Find where the given text appears and provide that cell's center as (x, y) coordinate. 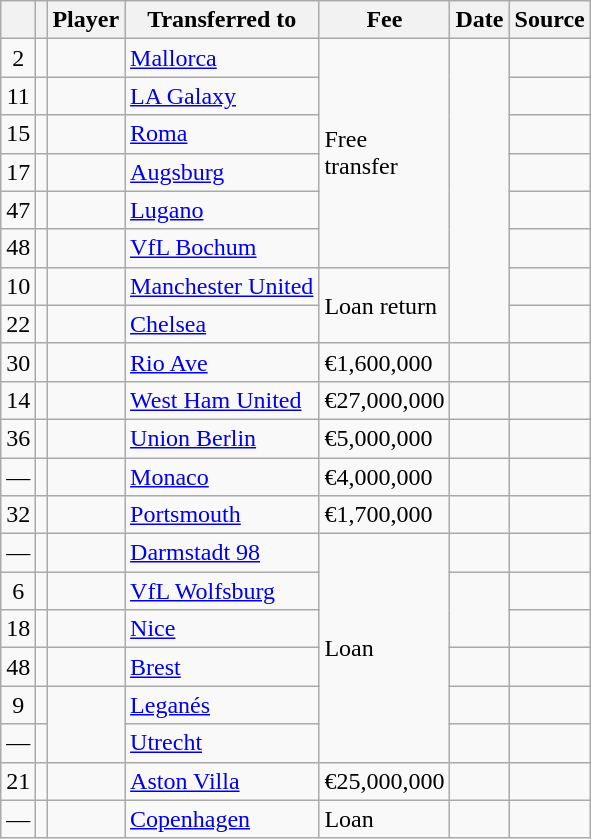
Roma (222, 134)
32 (18, 515)
Aston Villa (222, 781)
Source (550, 20)
15 (18, 134)
Brest (222, 667)
Augsburg (222, 172)
Copenhagen (222, 819)
Fee (384, 20)
6 (18, 591)
Chelsea (222, 324)
Manchester United (222, 286)
Loan return (384, 305)
17 (18, 172)
VfL Bochum (222, 248)
14 (18, 400)
Portsmouth (222, 515)
€1,700,000 (384, 515)
Lugano (222, 210)
36 (18, 438)
30 (18, 362)
Monaco (222, 477)
Leganés (222, 705)
Free transfer (384, 153)
47 (18, 210)
Rio Ave (222, 362)
VfL Wolfsburg (222, 591)
Player (86, 20)
€25,000,000 (384, 781)
€27,000,000 (384, 400)
Mallorca (222, 58)
West Ham United (222, 400)
Utrecht (222, 743)
18 (18, 629)
LA Galaxy (222, 96)
21 (18, 781)
Darmstadt 98 (222, 553)
Date (480, 20)
Nice (222, 629)
€4,000,000 (384, 477)
Union Berlin (222, 438)
€5,000,000 (384, 438)
€1,600,000 (384, 362)
2 (18, 58)
9 (18, 705)
22 (18, 324)
Transferred to (222, 20)
10 (18, 286)
11 (18, 96)
